Locate the cell with the specified text and output its (x, y) center coordinate. 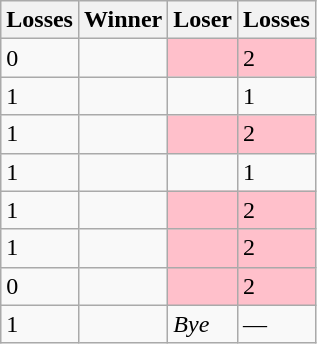
Winner (122, 20)
— (277, 324)
Bye (203, 324)
Loser (203, 20)
